Scan for the cell matching the given text and deliver its [X, Y] coordinate at center. 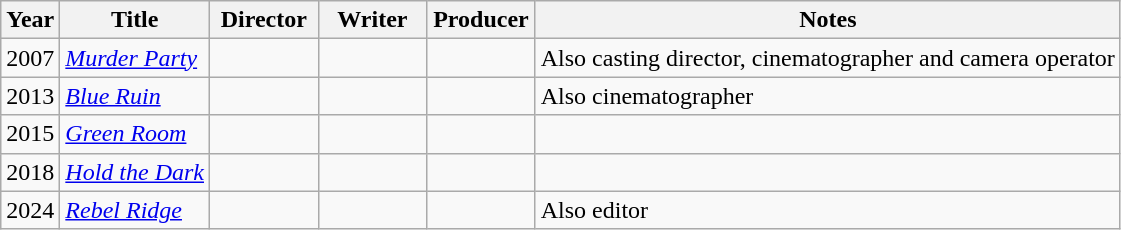
Also casting director, cinematographer and camera operator [828, 58]
Green Room [135, 134]
Murder Party [135, 58]
2018 [30, 172]
Title [135, 20]
Also editor [828, 210]
Producer [482, 20]
Also cinematographer [828, 96]
Hold the Dark [135, 172]
Director [264, 20]
Year [30, 20]
Blue Ruin [135, 96]
2007 [30, 58]
2013 [30, 96]
Notes [828, 20]
2015 [30, 134]
Rebel Ridge [135, 210]
2024 [30, 210]
Writer [372, 20]
